Locate the cell with the specified text and output its (x, y) center coordinate. 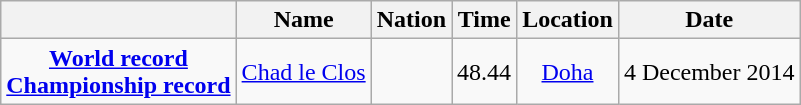
Time (484, 20)
Chad le Clos (304, 72)
Doha (568, 72)
Name (304, 20)
Nation (411, 20)
4 December 2014 (709, 72)
World recordChampionship record (118, 72)
Location (568, 20)
Date (709, 20)
48.44 (484, 72)
